Capture the cell that displays the provided text and extract its [x, y] central coordinate. 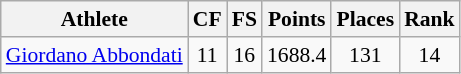
131 [365, 55]
Places [365, 19]
CF [208, 19]
11 [208, 55]
1688.4 [296, 55]
FS [244, 19]
Points [296, 19]
Rank [430, 19]
Athlete [94, 19]
16 [244, 55]
Giordano Abbondati [94, 55]
14 [430, 55]
